Identify which cell holds the provided text, then report its [x, y] central coordinate. 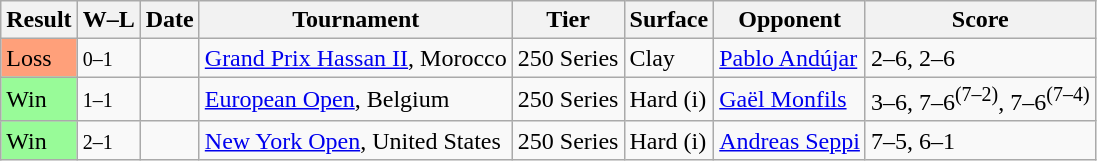
Grand Prix Hassan II, Morocco [356, 58]
0–1 [108, 58]
Pablo Andújar [790, 58]
W–L [108, 20]
2–1 [108, 140]
Tier [568, 20]
New York Open, United States [356, 140]
Date [170, 20]
1–1 [108, 100]
European Open, Belgium [356, 100]
Gaël Monfils [790, 100]
Clay [669, 58]
Andreas Seppi [790, 140]
Surface [669, 20]
Loss [39, 58]
7–5, 6–1 [980, 140]
2–6, 2–6 [980, 58]
3–6, 7–6(7–2), 7–6(7–4) [980, 100]
Opponent [790, 20]
Score [980, 20]
Tournament [356, 20]
Result [39, 20]
